For the text-containing cell, return its midpoint in (x, y) coordinate format. 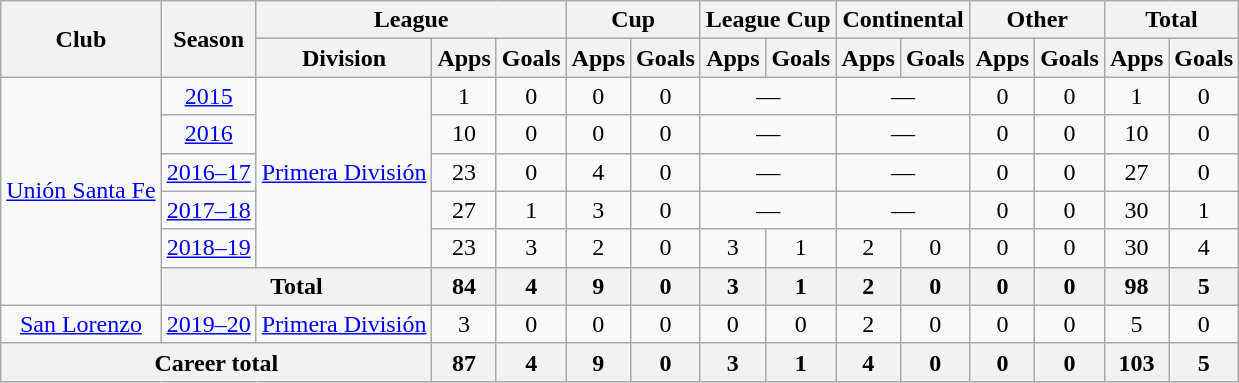
2018–19 (208, 248)
Season (208, 39)
Unión Santa Fe (81, 191)
San Lorenzo (81, 324)
98 (1136, 286)
2015 (208, 96)
2019–20 (208, 324)
84 (464, 286)
Other (1037, 20)
2016 (208, 134)
2016–17 (208, 172)
League Cup (768, 20)
103 (1136, 362)
League (411, 20)
2017–18 (208, 210)
Continental (903, 20)
87 (464, 362)
Cup (633, 20)
Club (81, 39)
Division (344, 58)
Career total (216, 362)
